Pinpoint the cell where the given text exists, returning its [x, y] midpoint coordinate. 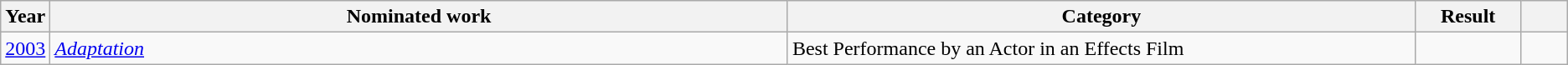
Nominated work [419, 17]
Category [1101, 17]
2003 [25, 48]
Year [25, 17]
Result [1467, 17]
Adaptation [419, 48]
Best Performance by an Actor in an Effects Film [1101, 48]
